Determine the (X, Y) coordinate at the center of the cell enclosing the given text.  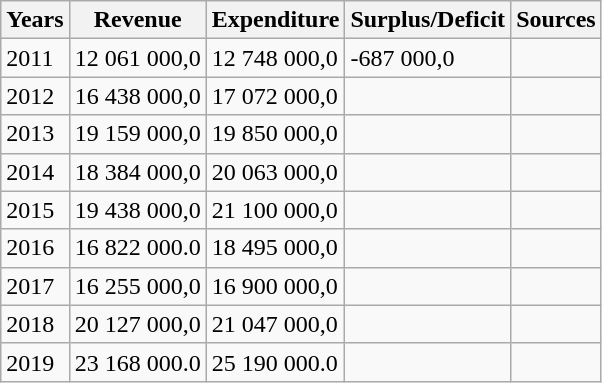
2014 (35, 172)
2011 (35, 58)
2013 (35, 134)
2017 (35, 286)
17 072 000,0 (276, 96)
Surplus/Deficit (428, 20)
12 061 000,0 (138, 58)
2016 (35, 248)
2018 (35, 324)
16 900 000,0 (276, 286)
-687 000,0 (428, 58)
2019 (35, 362)
20 063 000,0 (276, 172)
16 255 000,0 (138, 286)
21 100 000,0 (276, 210)
Revenue (138, 20)
18 384 000,0 (138, 172)
20 127 000,0 (138, 324)
19 159 000,0 (138, 134)
16 438 000,0 (138, 96)
19 850 000,0 (276, 134)
25 190 000.0 (276, 362)
12 748 000,0 (276, 58)
16 822 000.0 (138, 248)
Sources (556, 20)
21 047 000,0 (276, 324)
Expenditure (276, 20)
2015 (35, 210)
19 438 000,0 (138, 210)
2012 (35, 96)
Years (35, 20)
23 168 000.0 (138, 362)
18 495 000,0 (276, 248)
